Output the (X, Y) coordinate of the center of the cell containing the given text.  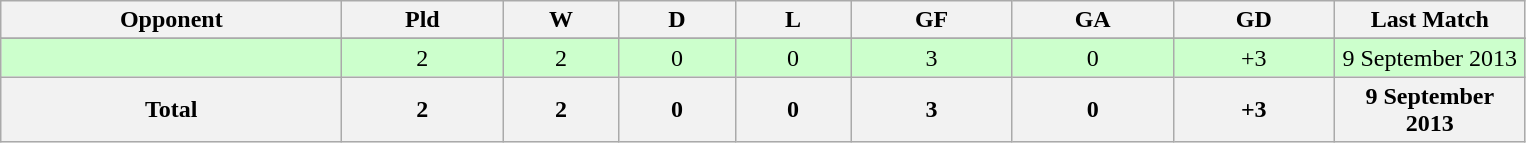
D (677, 20)
GD (1254, 20)
GF (932, 20)
Last Match (1430, 20)
Total (172, 110)
L (793, 20)
Pld (422, 20)
Opponent (172, 20)
GA (1092, 20)
W (561, 20)
